Output the (x, y) coordinate of the center of the cell containing the given text.  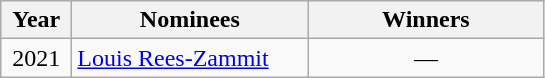
Winners (426, 20)
Louis Rees-Zammit (190, 58)
Nominees (190, 20)
— (426, 58)
2021 (36, 58)
Year (36, 20)
